Determine the (X, Y) coordinate at the center of the cell enclosing the given text.  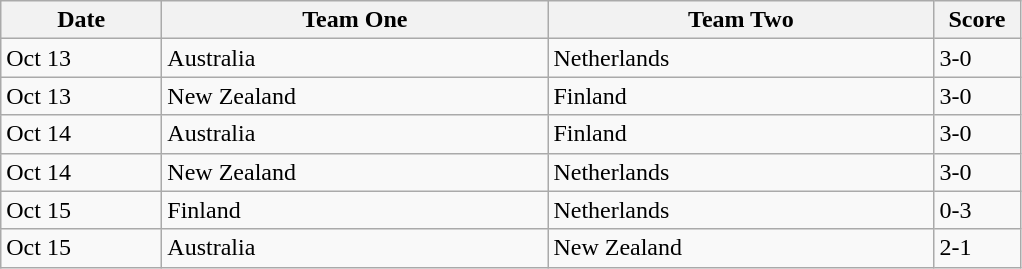
0-3 (977, 210)
Date (82, 20)
Score (977, 20)
Team One (355, 20)
2-1 (977, 248)
Team Two (741, 20)
